Return (x, y) of the center of cell containing provided text 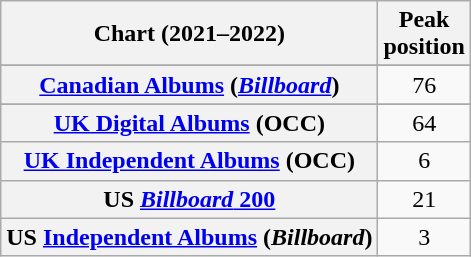
3 (424, 237)
Canadian Albums (Billboard) (190, 85)
Chart (2021–2022) (190, 34)
76 (424, 85)
UK Independent Albums (OCC) (190, 161)
6 (424, 161)
21 (424, 199)
Peakposition (424, 34)
US Billboard 200 (190, 199)
US Independent Albums (Billboard) (190, 237)
64 (424, 123)
UK Digital Albums (OCC) (190, 123)
